Scan for the cell matching the given text and deliver its (X, Y) coordinate at center. 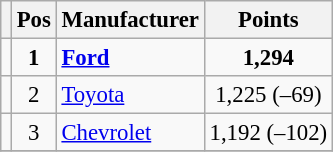
Points (268, 20)
Chevrolet (130, 133)
1 (34, 58)
Toyota (130, 95)
Ford (130, 58)
1,225 (–69) (268, 95)
3 (34, 133)
Manufacturer (130, 20)
1,192 (–102) (268, 133)
1,294 (268, 58)
2 (34, 95)
Pos (34, 20)
